Pinpoint the cell where the given text exists, returning its [X, Y] midpoint coordinate. 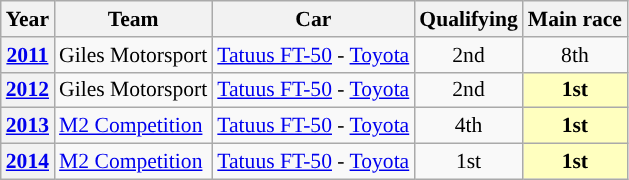
Car [313, 19]
2013 [28, 126]
2014 [28, 162]
2011 [28, 55]
8th [575, 55]
Qualifying [468, 19]
4th [468, 126]
Year [28, 19]
2012 [28, 90]
Team [133, 19]
Main race [575, 19]
